Output the (X, Y) coordinate of the center of the cell containing the given text.  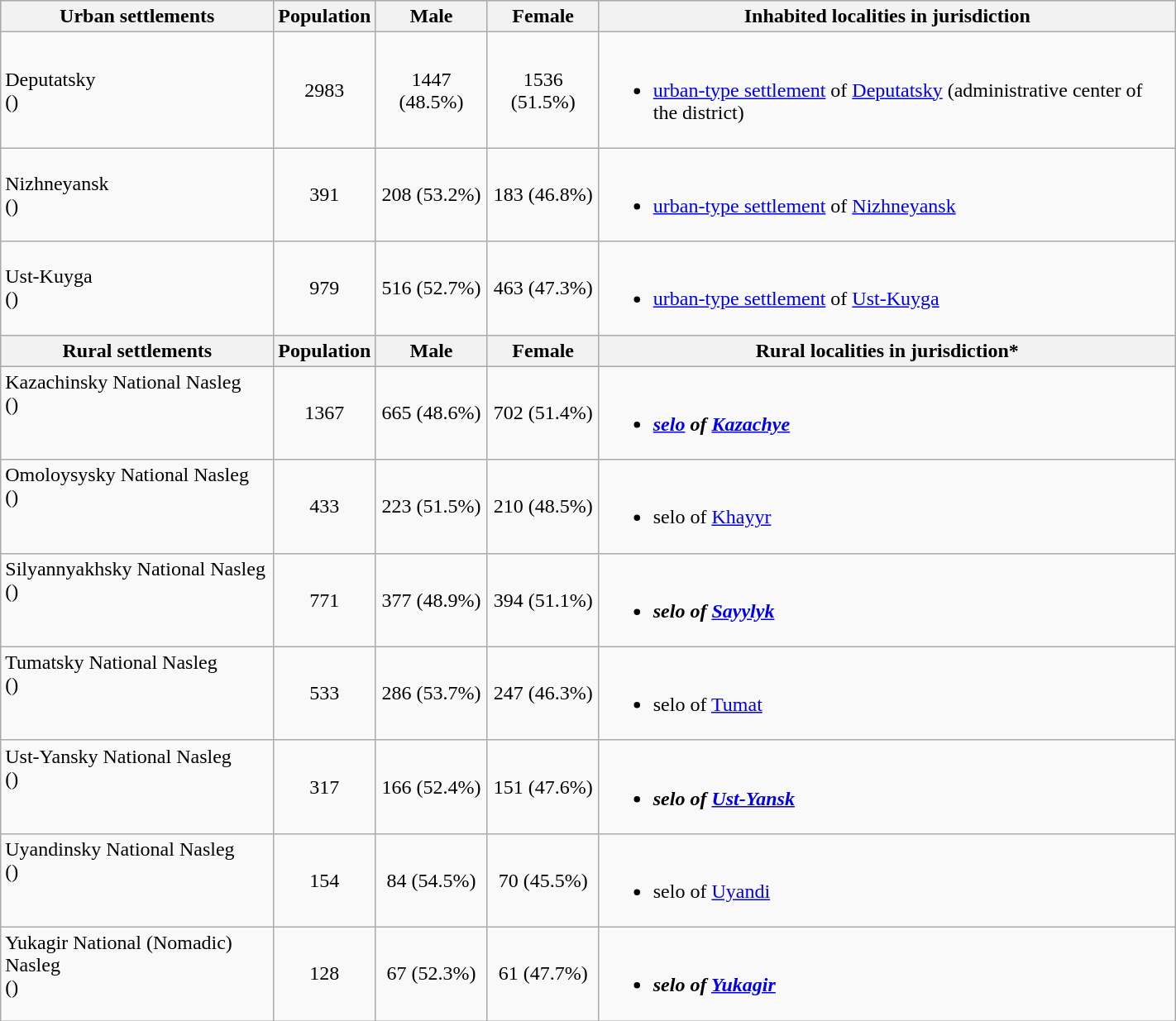
61 (47.7%) (543, 974)
1447 (48.5%) (432, 90)
selo of Uyandi (887, 880)
771 (324, 600)
selo of Tumat (887, 693)
208 (53.2%) (432, 195)
286 (53.7%) (432, 693)
433 (324, 506)
Yukagir National (Nomadic) Nasleg() (137, 974)
Tumatsky National Nasleg() (137, 693)
317 (324, 787)
70 (45.5%) (543, 880)
Uyandinsky National Nasleg() (137, 880)
247 (46.3%) (543, 693)
463 (47.3%) (543, 288)
154 (324, 880)
210 (48.5%) (543, 506)
183 (46.8%) (543, 195)
2983 (324, 90)
Deputatsky() (137, 90)
Ust-Kuyga() (137, 288)
533 (324, 693)
84 (54.5%) (432, 880)
selo of Khayyr (887, 506)
urban-type settlement of Nizhneyansk (887, 195)
Nizhneyansk() (137, 195)
67 (52.3%) (432, 974)
377 (48.9%) (432, 600)
urban-type settlement of Ust-Kuyga (887, 288)
selo of Kazachye (887, 413)
selo of Sayylyk (887, 600)
1367 (324, 413)
Kazachinsky National Nasleg() (137, 413)
166 (52.4%) (432, 787)
selo of Yukagir (887, 974)
223 (51.5%) (432, 506)
selo of Ust-Yansk (887, 787)
979 (324, 288)
Inhabited localities in jurisdiction (887, 17)
394 (51.1%) (543, 600)
516 (52.7%) (432, 288)
665 (48.6%) (432, 413)
Urban settlements (137, 17)
128 (324, 974)
702 (51.4%) (543, 413)
Silyannyakhsky National Nasleg() (137, 600)
Omoloysysky National Nasleg() (137, 506)
Ust-Yansky National Nasleg() (137, 787)
urban-type settlement of Deputatsky (administrative center of the district) (887, 90)
151 (47.6%) (543, 787)
1536 (51.5%) (543, 90)
391 (324, 195)
Rural settlements (137, 351)
Rural localities in jurisdiction* (887, 351)
